Find where the given text appears and provide that cell's center as [X, Y] coordinate. 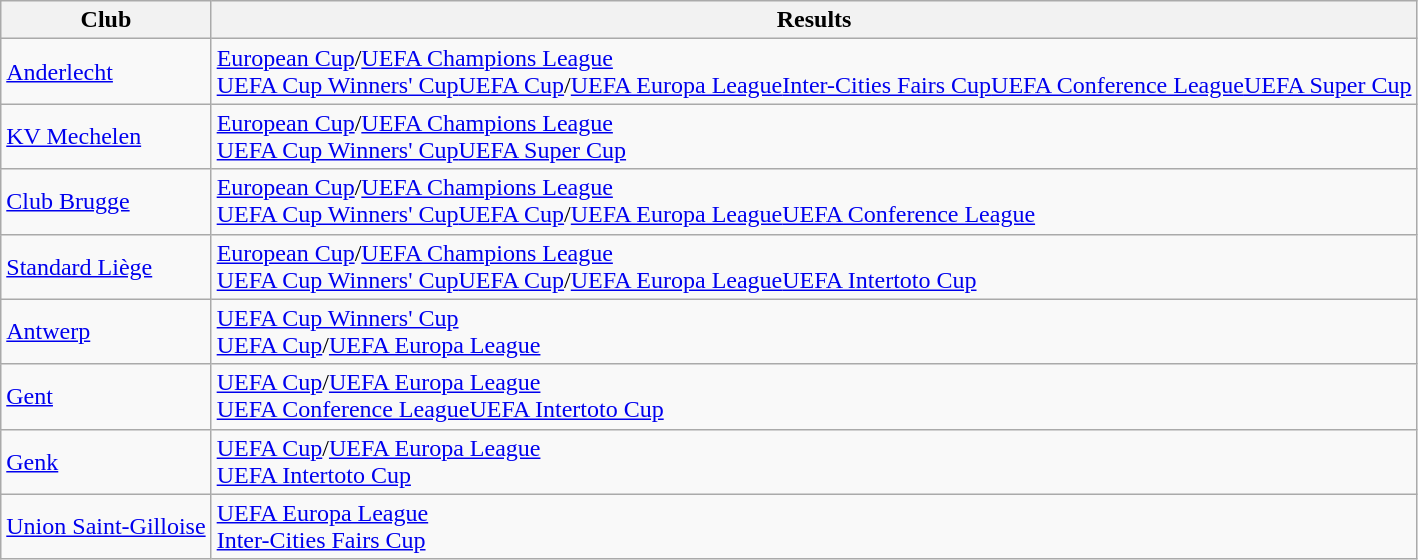
Club [106, 20]
UEFA Cup Winners' CupUEFA Cup/UEFA Europa League [814, 332]
UEFA Cup/UEFA Europa LeagueUEFA Conference LeagueUEFA Intertoto Cup [814, 396]
Results [814, 20]
KV Mechelen [106, 136]
UEFA Cup/UEFA Europa LeagueUEFA Intertoto Cup [814, 462]
European Cup/UEFA Champions LeagueUEFA Cup Winners' CupUEFA Cup/UEFA Europa LeagueUEFA Intertoto Cup [814, 266]
Anderlecht [106, 72]
Genk [106, 462]
European Cup/UEFA Champions LeagueUEFA Cup Winners' CupUEFA Cup/UEFA Europa LeagueInter-Cities Fairs CupUEFA Conference LeagueUEFA Super Cup [814, 72]
Gent [106, 396]
European Cup/UEFA Champions LeagueUEFA Cup Winners' CupUEFA Super Cup [814, 136]
Union Saint-Gilloise [106, 526]
UEFA Europa LeagueInter-Cities Fairs Cup [814, 526]
Antwerp [106, 332]
Standard Liège [106, 266]
Club Brugge [106, 202]
European Cup/UEFA Champions LeagueUEFA Cup Winners' CupUEFA Cup/UEFA Europa LeagueUEFA Conference League [814, 202]
